Capture the cell that displays the provided text and extract its [X, Y] central coordinate. 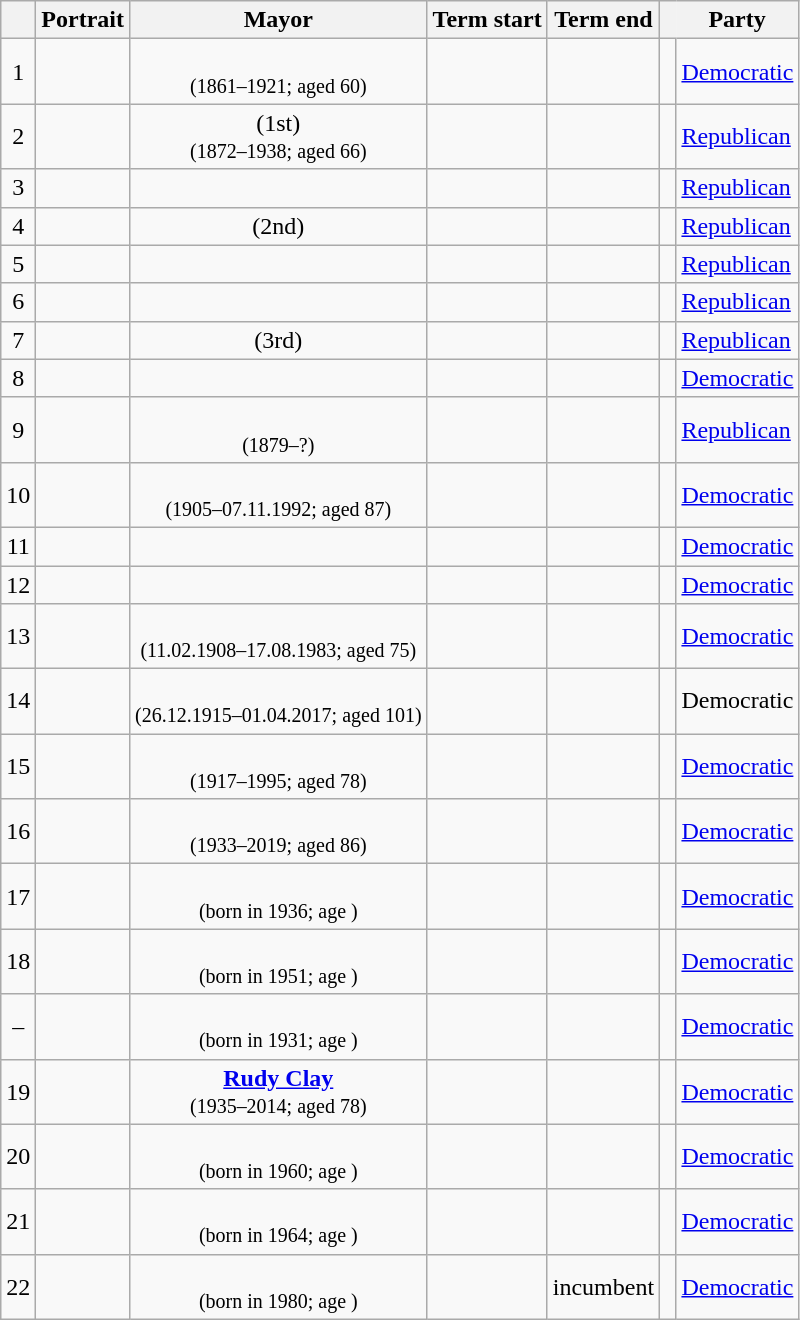
(born in 1960; age ) [278, 1156]
11 [18, 546]
Mayor [278, 20]
16 [18, 832]
(3rd) [278, 340]
(born in 1931; age ) [278, 1026]
(1879–?) [278, 430]
(1905–07.11.1992; aged 87) [278, 494]
21 [18, 1222]
14 [18, 702]
(1st)(1872–1938; aged 66) [278, 136]
8 [18, 378]
13 [18, 636]
15 [18, 766]
18 [18, 962]
– [18, 1026]
(born in 1936; age ) [278, 896]
5 [18, 264]
20 [18, 1156]
22 [18, 1286]
(born in 1980; age ) [278, 1286]
12 [18, 585]
7 [18, 340]
(born in 1964; age ) [278, 1222]
(1917–1995; aged 78) [278, 766]
(1933–2019; aged 86) [278, 832]
(1861–1921; aged 60) [278, 72]
1 [18, 72]
Term start [487, 20]
9 [18, 430]
10 [18, 494]
6 [18, 302]
Portrait [83, 20]
Rudy Clay(1935–2014; aged 78) [278, 1092]
17 [18, 896]
incumbent [603, 1286]
(2nd) [278, 226]
(26.12.1915–01.04.2017; aged 101) [278, 702]
2 [18, 136]
19 [18, 1092]
(born in 1951; age ) [278, 962]
Term end [603, 20]
Party [738, 20]
4 [18, 226]
3 [18, 188]
(11.02.1908–17.08.1983; aged 75) [278, 636]
